Detect which cell encompasses the target text, then output its [x, y] center coordinate. 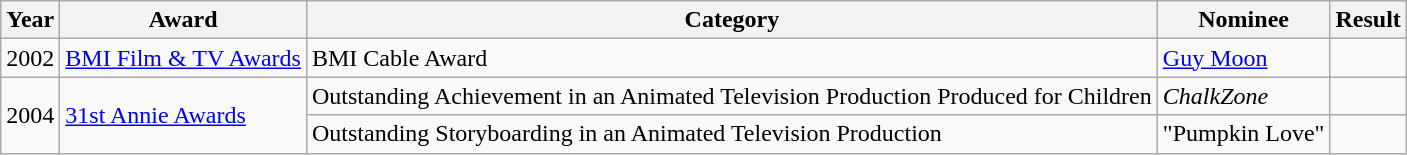
Year [30, 20]
31st Annie Awards [184, 115]
2002 [30, 58]
BMI Film & TV Awards [184, 58]
BMI Cable Award [732, 58]
ChalkZone [1244, 96]
Category [732, 20]
Outstanding Achievement in an Animated Television Production Produced for Children [732, 96]
Guy Moon [1244, 58]
Outstanding Storyboarding in an Animated Television Production [732, 134]
"Pumpkin Love" [1244, 134]
Nominee [1244, 20]
Award [184, 20]
Result [1368, 20]
2004 [30, 115]
